Detect which cell encompasses the target text, then output its [X, Y] center coordinate. 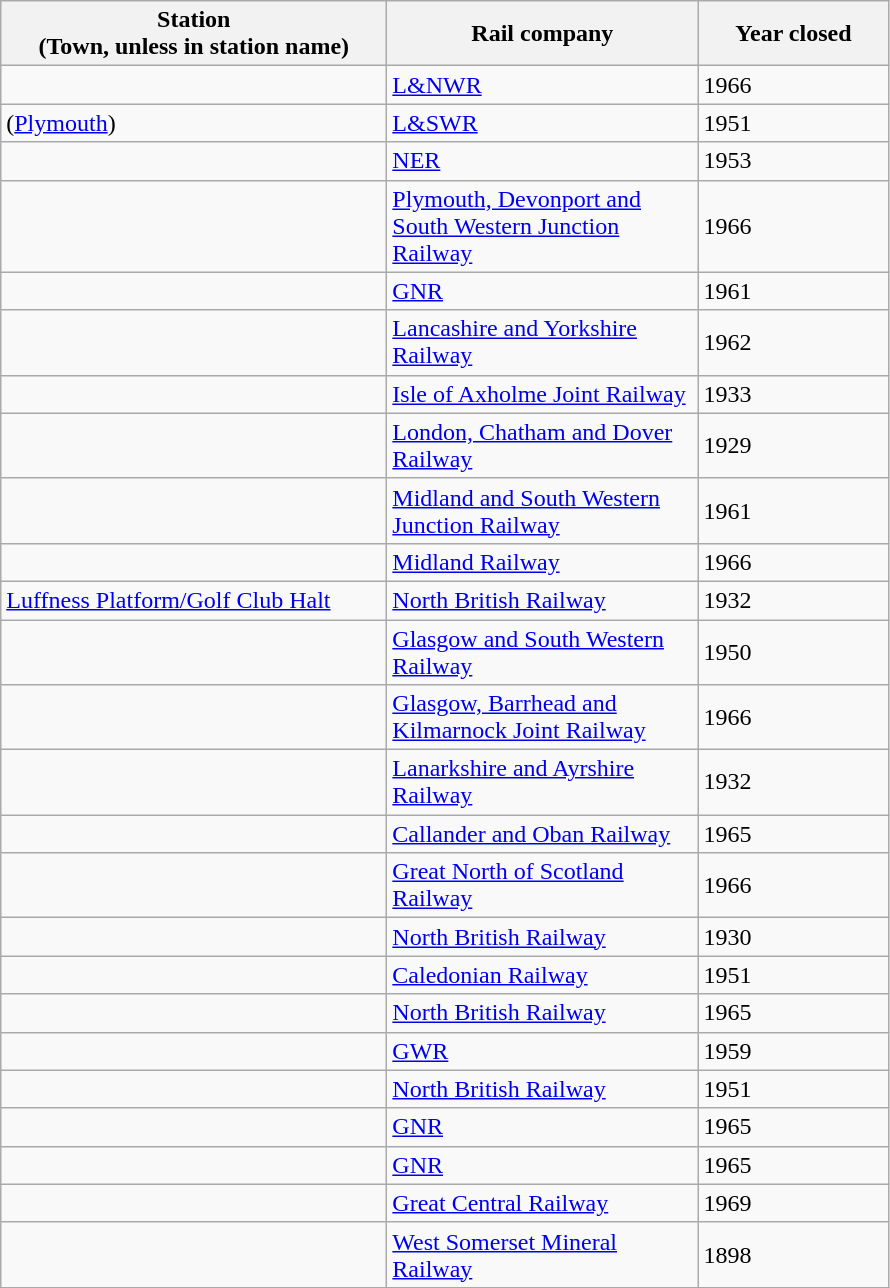
West Somerset Mineral Railway [542, 1254]
Midland Railway [542, 562]
1930 [794, 937]
1962 [794, 342]
1959 [794, 1051]
NER [542, 161]
GWR [542, 1051]
1898 [794, 1254]
L&SWR [542, 123]
Glasgow, Barrhead and Kilmarnock Joint Railway [542, 718]
Great Central Railway [542, 1203]
Station(Town, unless in station name) [194, 34]
Caledonian Railway [542, 975]
Callander and Oban Railway [542, 834]
1953 [794, 161]
Midland and South Western Junction Railway [542, 510]
Isle of Axholme Joint Railway [542, 394]
Plymouth, Devonport and South Western Junction Railway [542, 226]
1933 [794, 394]
L&NWR [542, 85]
Rail company [542, 34]
Great North of Scotland Railway [542, 886]
1950 [794, 652]
Luffness Platform/Golf Club Halt [194, 600]
Lanarkshire and Ayrshire Railway [542, 782]
Glasgow and South Western Railway [542, 652]
Lancashire and Yorkshire Railway [542, 342]
Year closed [794, 34]
London, Chatham and Dover Railway [542, 446]
1969 [794, 1203]
(Plymouth) [194, 123]
1929 [794, 446]
